Extract the [X, Y] coordinate from the center of the cell holding the provided text.  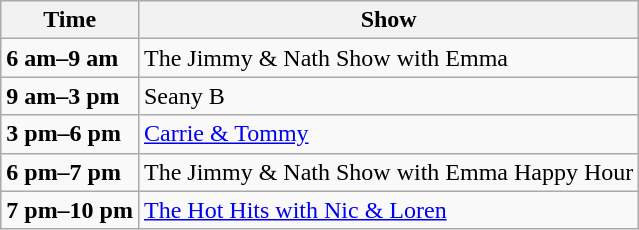
The Jimmy & Nath Show with Emma [388, 58]
Show [388, 20]
6 pm–7 pm [70, 172]
6 am–9 am [70, 58]
Time [70, 20]
Carrie & Tommy [388, 134]
7 pm–10 pm [70, 210]
Seany B [388, 96]
The Jimmy & Nath Show with Emma Happy Hour [388, 172]
The Hot Hits with Nic & Loren [388, 210]
9 am–3 pm [70, 96]
3 pm–6 pm [70, 134]
